Extract the [X, Y] coordinate from the center of the cell holding the provided text.  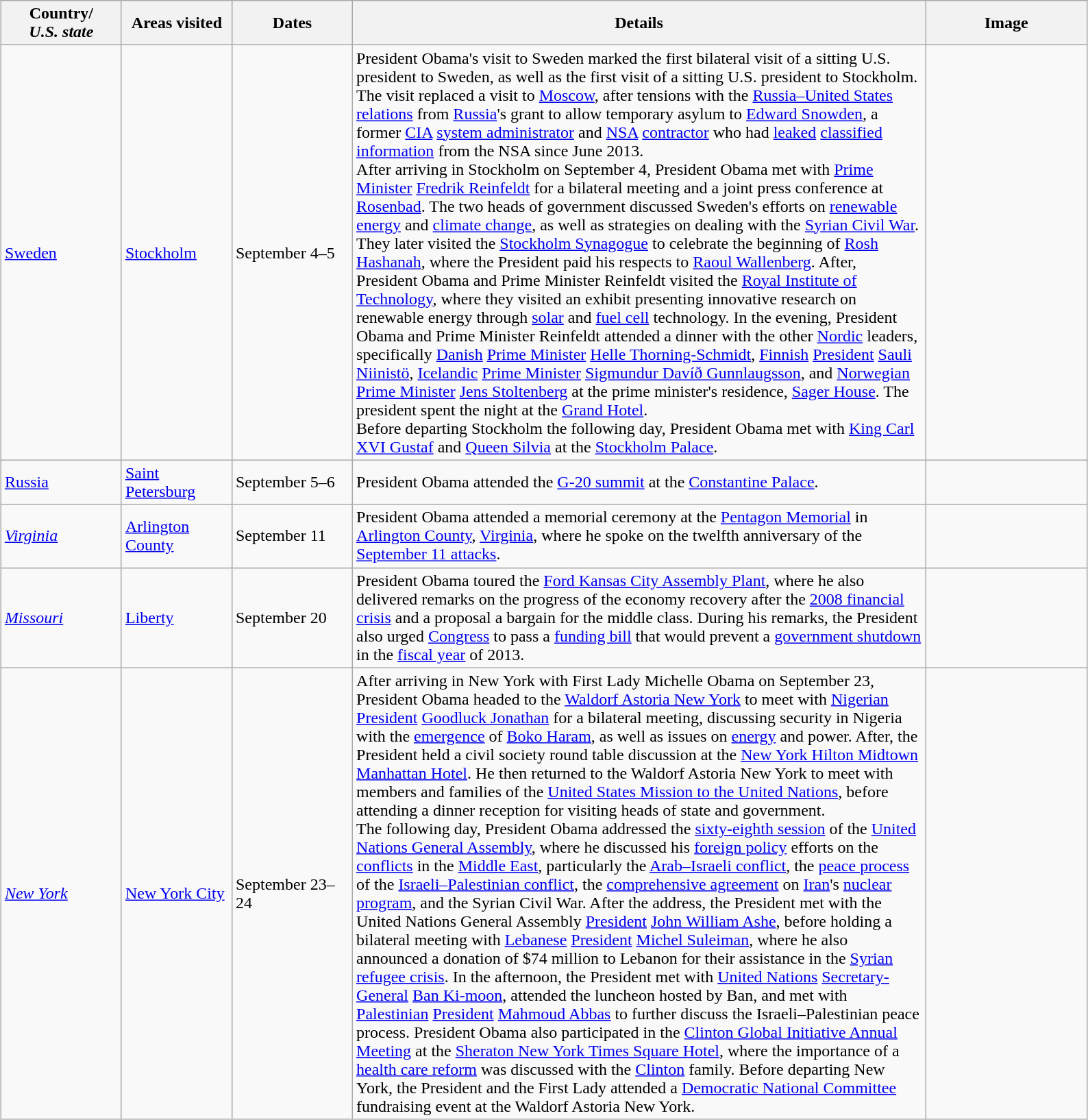
September 5–6 [292, 483]
Dates [292, 23]
Saint Petersburg [177, 483]
Virginia [61, 536]
September 11 [292, 536]
September 4–5 [292, 252]
September 20 [292, 618]
September 23–24 [292, 894]
Arlington County [177, 536]
Sweden [61, 252]
Liberty [177, 618]
Areas visited [177, 23]
Stockholm [177, 252]
Country/U.S. state [61, 23]
Details [639, 23]
Image [1006, 23]
President Obama attended the G-20 summit at the Constantine Palace. [639, 483]
New York City [177, 894]
New York [61, 894]
Russia [61, 483]
Missouri [61, 618]
